Scan for the cell matching the given text and deliver its (X, Y) coordinate at center. 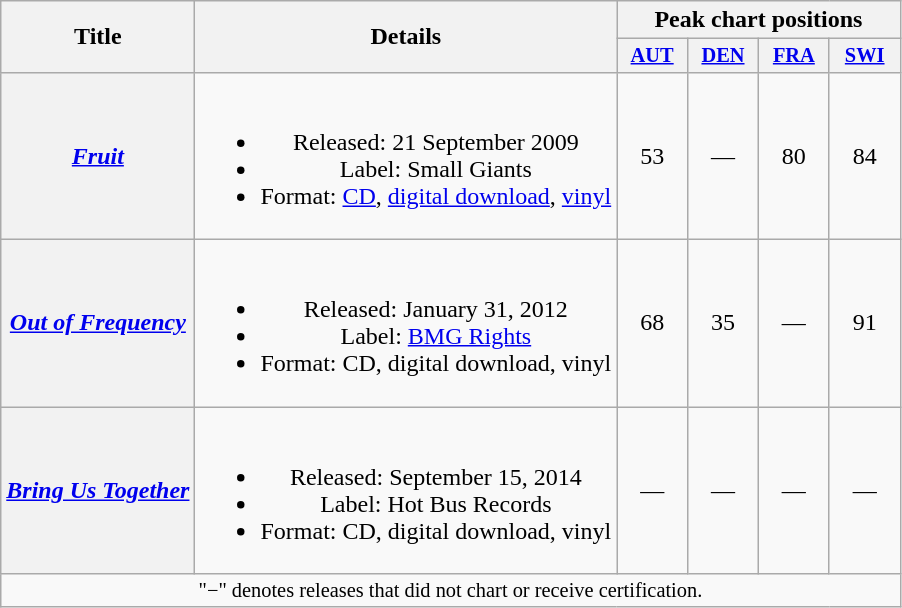
Peak chart positions (758, 20)
Details (406, 37)
Title (98, 37)
Out of Frequency (98, 324)
Released: 21 September 2009Label: Small GiantsFormat: CD, digital download, vinyl (406, 156)
84 (864, 156)
SWI (864, 56)
AUT (652, 56)
Released: January 31, 2012Label: BMG RightsFormat: CD, digital download, vinyl (406, 324)
Released: September 15, 2014Label: Hot Bus RecordsFormat: CD, digital download, vinyl (406, 490)
68 (652, 324)
35 (724, 324)
"−" denotes releases that did not chart or receive certification. (450, 591)
DEN (724, 56)
91 (864, 324)
80 (794, 156)
Bring Us Together (98, 490)
Fruit (98, 156)
53 (652, 156)
FRA (794, 56)
